Output the [X, Y] coordinate of the center of the cell containing the given text.  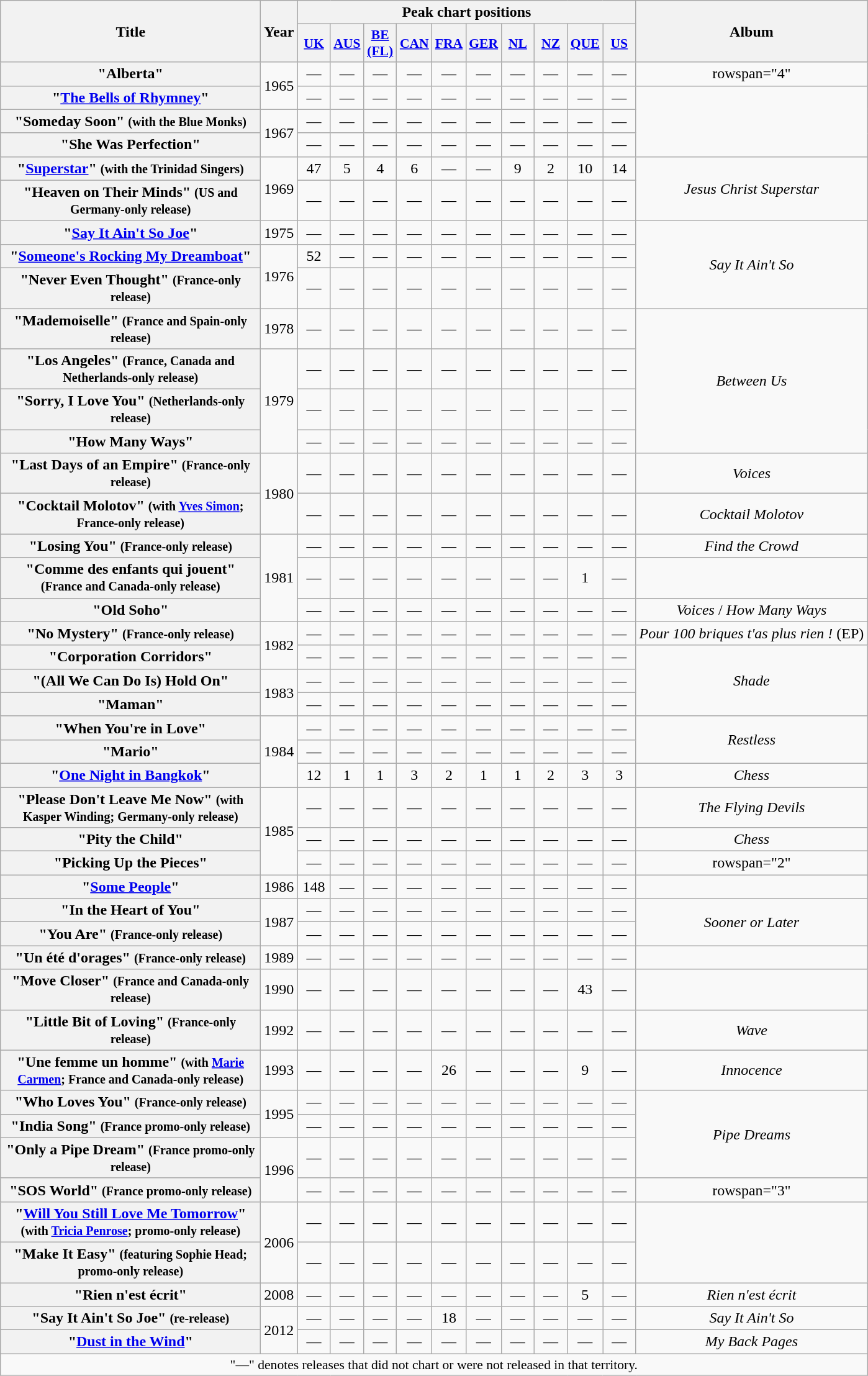
rowspan="2" [751, 863]
"Rien n'est écrit" [130, 1295]
My Back Pages [751, 1342]
1979 [279, 401]
Voices [751, 473]
"Un été d'orages" (France-only release) [130, 957]
"Last Days of an Empire" (France-only release) [130, 473]
BE (FL) [380, 43]
"The Bells of Rhymney" [130, 97]
12 [314, 775]
NZ [550, 43]
"Comme des enfants qui jouent" (France and Canada-only release) [130, 577]
"Superstar" (with the Trinidad Singers) [130, 168]
18 [449, 1318]
"Someone's Rocking My Dreamboat" [130, 256]
47 [314, 168]
"Please Don't Leave Me Now" (with Kasper Winding; Germany-only release) [130, 807]
Album [751, 31]
CAN [415, 43]
"Heaven on Their Minds" (US and Germany-only release) [130, 200]
"Dust in the Wind" [130, 1342]
1983 [279, 692]
1993 [279, 1070]
The Flying Devils [751, 807]
"Mademoiselle" (France and Spain-only release) [130, 328]
"No Mystery" (France-only release) [130, 633]
"Who Loves You" (France-only release) [130, 1102]
1982 [279, 645]
"Losing You" (France-only release) [130, 546]
"Say It Ain't So Joe" (re-release) [130, 1318]
"Mario" [130, 751]
Sooner or Later [751, 922]
"She Was Perfection" [130, 145]
AUS [346, 43]
"Alberta" [130, 74]
1992 [279, 1030]
FRA [449, 43]
1980 [279, 494]
"You Are" (France-only release) [130, 934]
"Picking Up the Pieces" [130, 863]
1984 [279, 751]
1990 [279, 990]
"How Many Ways" [130, 441]
"Une femme un homme" (with Marie Carmen; France and Canada-only release) [130, 1070]
NL [518, 43]
GER [483, 43]
Shade [751, 681]
"Maman" [130, 704]
"Some People" [130, 887]
4 [380, 168]
6 [415, 168]
"Never Even Thought" (France-only release) [130, 288]
14 [620, 168]
Title [130, 31]
1965 [279, 86]
1989 [279, 957]
1969 [279, 189]
26 [449, 1070]
52 [314, 256]
2012 [279, 1330]
Rien n'est écrit [751, 1295]
"When You're in Love" [130, 728]
1967 [279, 133]
rowspan="4" [751, 74]
2006 [279, 1242]
"Cocktail Molotov" (with Yves Simon; France-only release) [130, 514]
Jesus Christ Superstar [751, 189]
"Corporation Corridors" [130, 657]
Cocktail Molotov [751, 514]
"Someday Soon" (with the Blue Monks) [130, 121]
1976 [279, 276]
"Los Angeles" (France, Canada and Netherlands-only release) [130, 369]
Pipe Dreams [751, 1134]
US [620, 43]
1975 [279, 232]
2008 [279, 1295]
"Make It Easy" (featuring Sophie Head; promo-only release) [130, 1262]
"(All We Can Do Is) Hold On" [130, 681]
1996 [279, 1170]
1985 [279, 831]
Innocence [751, 1070]
rowspan="3" [751, 1190]
Wave [751, 1030]
"Old Soho" [130, 610]
UK [314, 43]
1986 [279, 887]
QUE [585, 43]
"Little Bit of Loving" (France-only release) [130, 1030]
"Pity the Child" [130, 840]
10 [585, 168]
1978 [279, 328]
Pour 100 briques t'as plus rien ! (EP) [751, 633]
1981 [279, 577]
"SOS World" (France promo-only release) [130, 1190]
Between Us [751, 380]
"—" denotes releases that did not chart or were not released in that territory. [434, 1365]
Year [279, 31]
Restless [751, 740]
"Only a Pipe Dream" (France promo-only release) [130, 1157]
"Say It Ain't So Joe" [130, 232]
"Move Closer" (France and Canada-only release) [130, 990]
"Will You Still Love Me Tomorrow" (with Tricia Penrose; promo-only release) [130, 1222]
1987 [279, 922]
Find the Crowd [751, 546]
Voices / How Many Ways [751, 610]
148 [314, 887]
43 [585, 990]
Peak chart positions [467, 12]
"In the Heart of You" [130, 910]
1995 [279, 1114]
"One Night in Bangkok" [130, 775]
"Sorry, I Love You" (Netherlands-only release) [130, 410]
"India Song" (France promo-only release) [130, 1126]
